Capture the cell that displays the provided text and extract its (x, y) central coordinate. 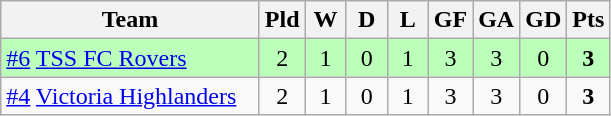
W (326, 20)
GD (544, 20)
Team (130, 20)
L (408, 20)
Pld (282, 20)
Pts (588, 20)
GF (450, 20)
#6 TSS FC Rovers (130, 58)
#4 Victoria Highlanders (130, 96)
GA (496, 20)
D (366, 20)
